Detect which cell encompasses the target text, then output its [x, y] center coordinate. 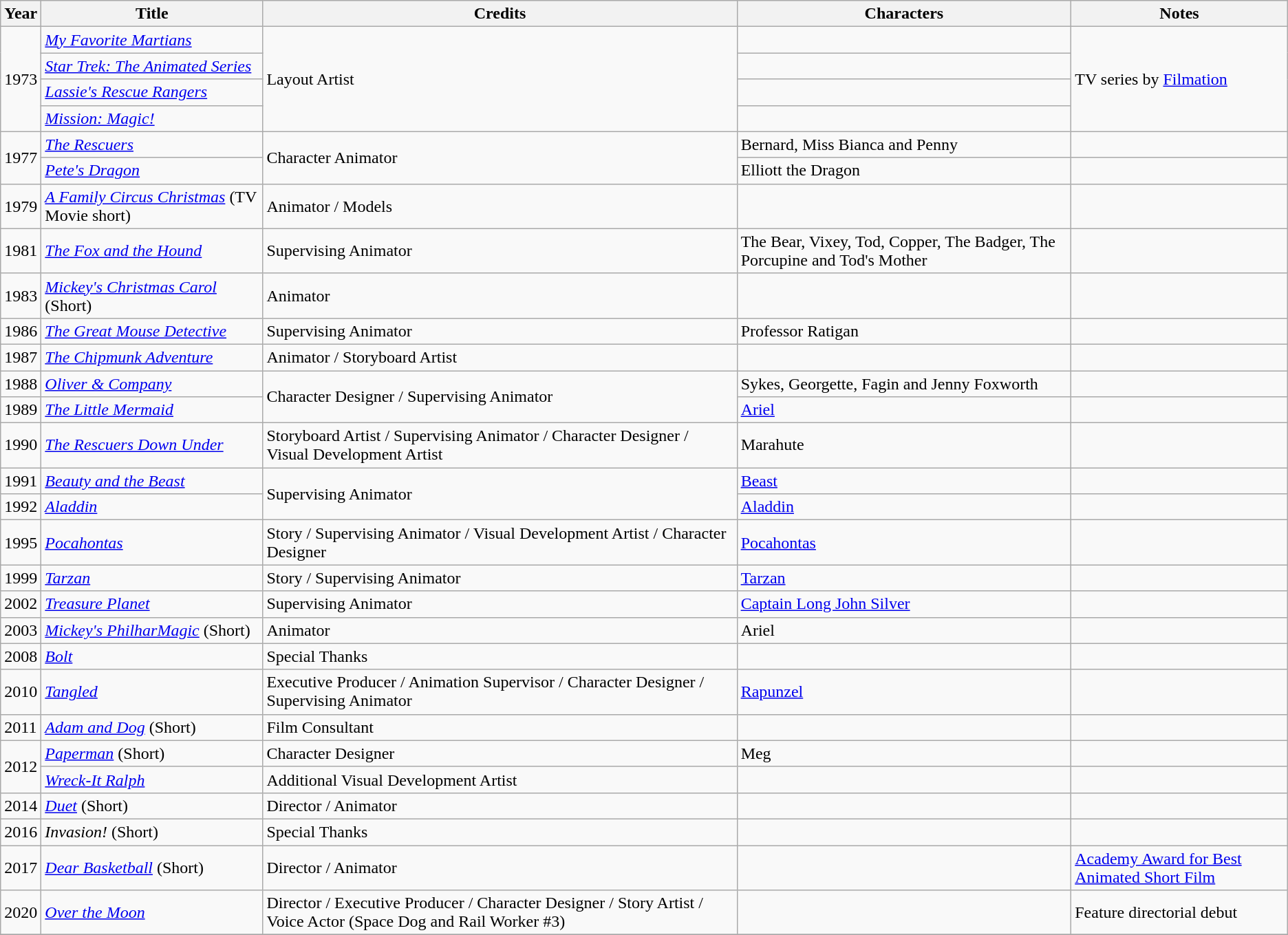
1986 [21, 331]
2010 [21, 692]
Marahute [904, 446]
1988 [21, 383]
Elliott the Dragon [904, 171]
TV series by Filmation [1179, 79]
Bernard, Miss Bianca and Penny [904, 144]
The Great Mouse Detective [152, 331]
The Little Mermaid [152, 410]
1981 [21, 250]
The Rescuers Down Under [152, 446]
2016 [21, 832]
1973 [21, 79]
Notes [1179, 14]
1983 [21, 296]
Pete's Dragon [152, 171]
2003 [21, 630]
Tangled [152, 692]
Captain Long John Silver [904, 604]
Mickey's PhilharMagic (Short) [152, 630]
Story / Supervising Animator / Visual Development Artist / Character Designer [500, 542]
Animator / Storyboard Artist [500, 357]
2011 [21, 727]
Over the Moon [152, 912]
Director / Executive Producer / Character Designer / Story Artist / Voice Actor (Space Dog and Rail Worker #3) [500, 912]
Characters [904, 14]
Meg [904, 753]
1987 [21, 357]
Character Designer [500, 753]
1989 [21, 410]
1999 [21, 578]
Invasion! (Short) [152, 832]
Animator / Models [500, 206]
Character Animator [500, 158]
Academy Award for Best Animated Short Film [1179, 867]
Dear Basketball (Short) [152, 867]
2017 [21, 867]
Story / Supervising Animator [500, 578]
The Fox and the Hound [152, 250]
Star Trek: The Animated Series [152, 66]
Rapunzel [904, 692]
1977 [21, 158]
Mickey's Christmas Carol (Short) [152, 296]
Professor Ratigan [904, 331]
My Favorite Martians [152, 40]
Character Designer / Supervising Animator [500, 396]
Duet (Short) [152, 806]
The Rescuers [152, 144]
Additional Visual Development Artist [500, 780]
1991 [21, 481]
Title [152, 14]
A Family Circus Christmas (TV Movie short) [152, 206]
Adam and Dog (Short) [152, 727]
Credits [500, 14]
Oliver & Company [152, 383]
Year [21, 14]
Lassie's Rescue Rangers [152, 92]
The Bear, Vixey, Tod, Copper, The Badger, The Porcupine and Tod's Mother [904, 250]
Film Consultant [500, 727]
1995 [21, 542]
1979 [21, 206]
Bolt [152, 656]
2014 [21, 806]
1990 [21, 446]
The Chipmunk Adventure [152, 357]
Beast [904, 481]
Mission: Magic! [152, 118]
2008 [21, 656]
2020 [21, 912]
Beauty and the Beast [152, 481]
2012 [21, 766]
1992 [21, 507]
Feature directorial debut [1179, 912]
Storyboard Artist / Supervising Animator / Character Designer / Visual Development Artist [500, 446]
Sykes, Georgette, Fagin and Jenny Foxworth [904, 383]
Executive Producer / Animation Supervisor / Character Designer / Supervising Animator [500, 692]
Paperman (Short) [152, 753]
Layout Artist [500, 79]
2002 [21, 604]
Treasure Planet [152, 604]
Wreck-It Ralph [152, 780]
